Return the (X, Y) coordinate for the center point of the cell that contains the specified text.  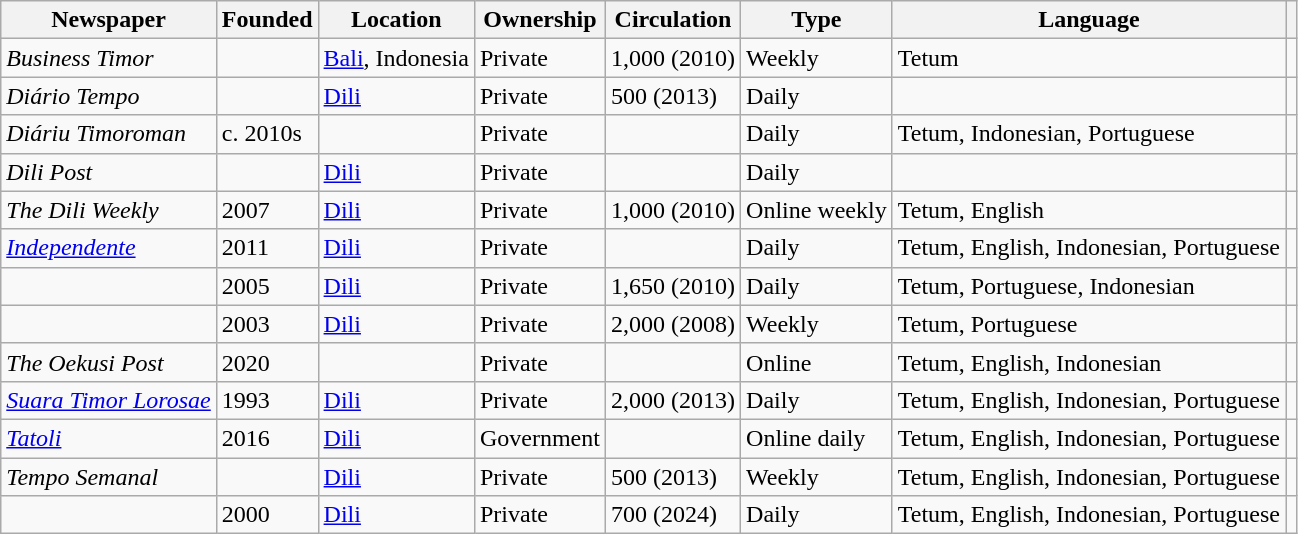
Language (1088, 20)
The Oekusi Post (109, 362)
Tetum, English, Indonesian (1088, 362)
2020 (267, 362)
2000 (267, 515)
Tetum (1088, 58)
2005 (267, 286)
Ownership (540, 20)
Diário Tempo (109, 96)
700 (2024) (672, 515)
Tetum, Indonesian, Portuguese (1088, 134)
Type (817, 20)
Tetum, Portuguese (1088, 324)
Independente (109, 248)
Bali, Indonesia (396, 58)
Suara Timor Lorosae (109, 400)
c. 2010s (267, 134)
Business Timor (109, 58)
Circulation (672, 20)
Online daily (817, 438)
Founded (267, 20)
Diáriu Timoroman (109, 134)
Location (396, 20)
The Dili Weekly (109, 210)
2016 (267, 438)
Newspaper (109, 20)
Tempo Semanal (109, 477)
2,000 (2013) (672, 400)
2007 (267, 210)
Dili Post (109, 172)
Government (540, 438)
2011 (267, 248)
Tatoli (109, 438)
1,650 (2010) (672, 286)
Online weekly (817, 210)
2003 (267, 324)
Online (817, 362)
Tetum, Portuguese, Indonesian (1088, 286)
Tetum, English (1088, 210)
2,000 (2008) (672, 324)
1993 (267, 400)
